Output the [x, y] coordinate of the center of the cell containing the given text.  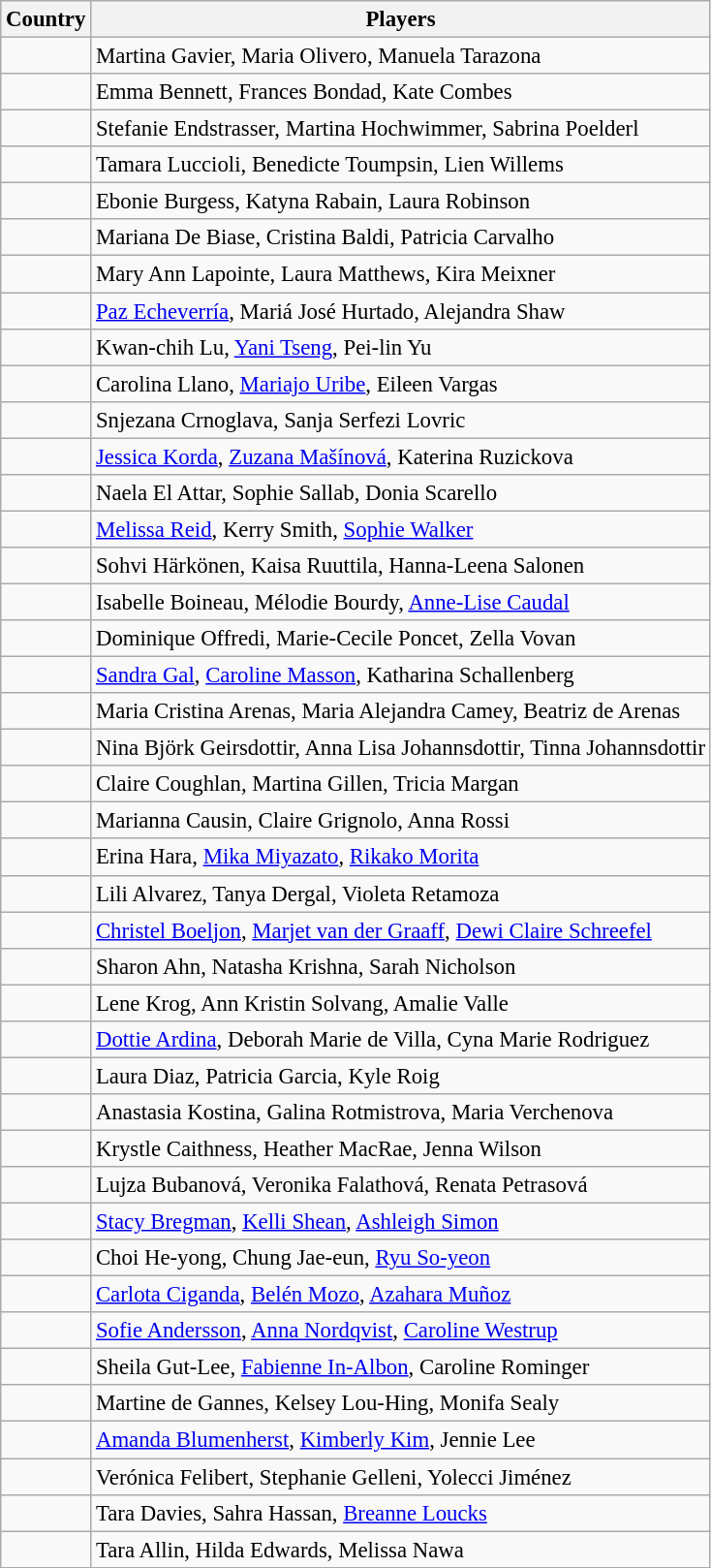
Ebonie Burgess, Katyna Rabain, Laura Robinson [401, 202]
Erina Hara, Mika Miyazato, Rikako Morita [401, 858]
Tamara Luccioli, Benedicte Toumpsin, Lien Willems [401, 165]
Sohvi Härkönen, Kaisa Ruuttila, Hanna-Leena Salonen [401, 566]
Lili Alvarez, Tanya Dergal, Violeta Retamoza [401, 894]
Dottie Ardina, Deborah Marie de Villa, Cyna Marie Rodriguez [401, 1040]
Kwan-chih Lu, Yani Tseng, Pei-lin Yu [401, 347]
Sofie Andersson, Anna Nordqvist, Caroline Westrup [401, 1331]
Martina Gavier, Maria Olivero, Manuela Tarazona [401, 56]
Dominique Offredi, Marie-Cecile Poncet, Zella Vovan [401, 639]
Nina Björk Geirsdottir, Anna Lisa Johannsdottir, Tinna Johannsdottir [401, 748]
Lene Krog, Ann Kristin Solvang, Amalie Valle [401, 1003]
Melissa Reid, Kerry Smith, Sophie Walker [401, 529]
Marianna Causin, Claire Grignolo, Anna Rossi [401, 821]
Tara Allin, Hilda Edwards, Melissa Nawa [401, 1550]
Sandra Gal, Caroline Masson, Katharina Schallenberg [401, 675]
Mariana De Biase, Cristina Baldi, Patricia Carvalho [401, 237]
Amanda Blumenherst, Kimberly Kim, Jennie Lee [401, 1440]
Lujza Bubanová, Veronika Falathová, Renata Petrasová [401, 1185]
Krystle Caithness, Heather MacRae, Jenna Wilson [401, 1148]
Paz Echeverría, Mariá José Hurtado, Alejandra Shaw [401, 311]
Emma Bennett, Frances Bondad, Kate Combes [401, 92]
Jessica Korda, Zuzana Mašínová, Katerina Ruzickova [401, 456]
Sharon Ahn, Natasha Krishna, Sarah Nicholson [401, 966]
Choi He-yong, Chung Jae-eun, Ryu So-yeon [401, 1258]
Laura Diaz, Patricia Garcia, Kyle Roig [401, 1076]
Mary Ann Lapointe, Laura Matthews, Kira Meixner [401, 274]
Maria Cristina Arenas, Maria Alejandra Camey, Beatriz de Arenas [401, 711]
Claire Coughlan, Martina Gillen, Tricia Margan [401, 784]
Country [46, 19]
Martine de Gannes, Kelsey Lou-Hing, Monifa Sealy [401, 1404]
Snjezana Crnoglava, Sanja Serfezi Lovric [401, 420]
Carlota Ciganda, Belén Mozo, Azahara Muñoz [401, 1295]
Christel Boeljon, Marjet van der Graaff, Dewi Claire Schreefel [401, 930]
Anastasia Kostina, Galina Rotmistrova, Maria Verchenova [401, 1113]
Sheila Gut-Lee, Fabienne In-Albon, Caroline Rominger [401, 1367]
Tara Davies, Sahra Hassan, Breanne Loucks [401, 1513]
Stefanie Endstrasser, Martina Hochwimmer, Sabrina Poelderl [401, 129]
Isabelle Boineau, Mélodie Bourdy, Anne-Lise Caudal [401, 602]
Naela El Attar, Sophie Sallab, Donia Scarello [401, 493]
Verónica Felibert, Stephanie Gelleni, Yolecci Jiménez [401, 1477]
Stacy Bregman, Kelli Shean, Ashleigh Simon [401, 1222]
Players [401, 19]
Carolina Llano, Mariajo Uribe, Eileen Vargas [401, 384]
